Scan for the cell matching the given text and deliver its [X, Y] coordinate at center. 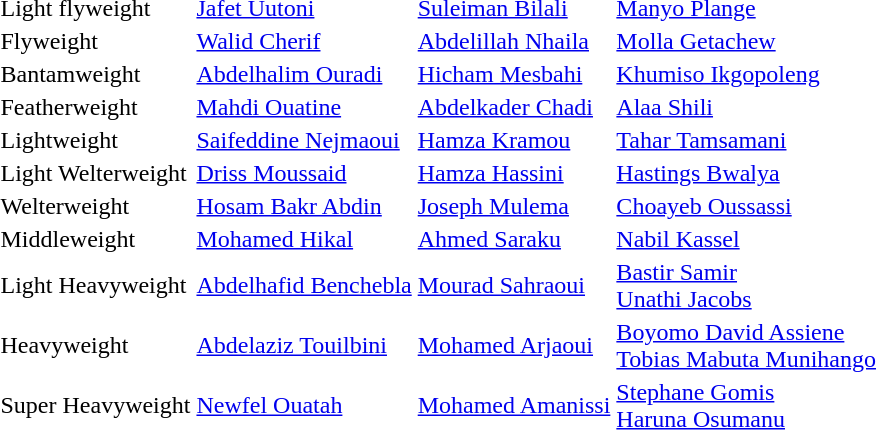
Hosam Bakr Abdin [304, 206]
Abdelhafid Benchebla [304, 286]
Walid Cherif [304, 41]
Abdelkader Chadi [514, 107]
Hicham Mesbahi [514, 74]
Mourad Sahraoui [514, 286]
Mahdi Ouatine [304, 107]
Joseph Mulema [514, 206]
Hamza Kramou [514, 140]
Saifeddine Nejmaoui [304, 140]
Abdelaziz Touilbini [304, 346]
Driss Moussaid [304, 173]
Abdelillah Nhaila [514, 41]
Mohamed Arjaoui [514, 346]
Abdelhalim Ouradi [304, 74]
Mohamed Hikal [304, 239]
Hamza Hassini [514, 173]
Ahmed Saraku [514, 239]
